Return the [X, Y] coordinate for the center point of the cell that contains the specified text.  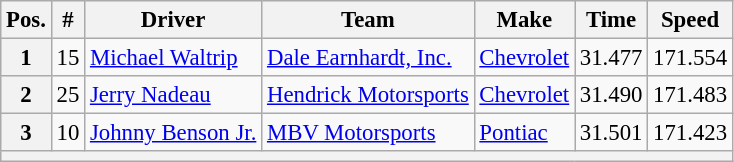
Time [610, 20]
31.501 [610, 133]
25 [68, 95]
# [68, 20]
Jerry Nadeau [174, 95]
171.483 [690, 95]
31.490 [610, 95]
1 [26, 58]
Johnny Benson Jr. [174, 133]
Pontiac [524, 133]
Michael Waltrip [174, 58]
Make [524, 20]
Driver [174, 20]
10 [68, 133]
Speed [690, 20]
Dale Earnhardt, Inc. [368, 58]
2 [26, 95]
15 [68, 58]
31.477 [610, 58]
MBV Motorsports [368, 133]
Team [368, 20]
171.554 [690, 58]
Hendrick Motorsports [368, 95]
171.423 [690, 133]
Pos. [26, 20]
3 [26, 133]
